Capture the cell that displays the provided text and extract its [X, Y] central coordinate. 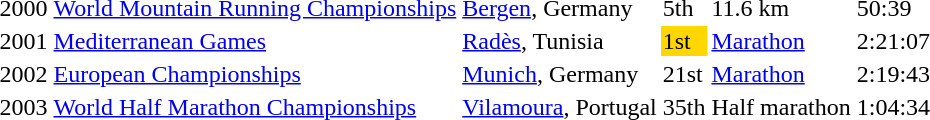
Mediterranean Games [255, 41]
European Championships [255, 74]
Munich, Germany [560, 74]
21st [684, 74]
1st [684, 41]
Radès, Tunisia [560, 41]
